Capture the cell that displays the provided text and extract its [X, Y] central coordinate. 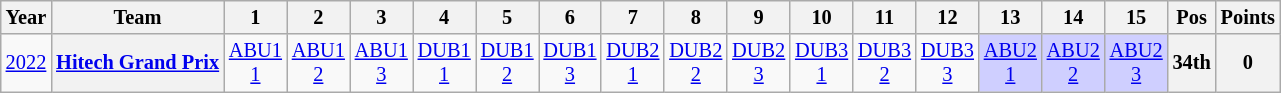
DUB21 [632, 63]
6 [570, 17]
2 [318, 17]
10 [822, 17]
1 [256, 17]
8 [696, 17]
DUB22 [696, 63]
3 [382, 17]
Points [1248, 17]
ABU21 [1010, 63]
DUB33 [948, 63]
DUB12 [508, 63]
Hitech Grand Prix [138, 63]
5 [508, 17]
ABU22 [1074, 63]
12 [948, 17]
2022 [26, 63]
Team [138, 17]
11 [884, 17]
ABU23 [1136, 63]
13 [1010, 17]
34th [1192, 63]
9 [758, 17]
DUB32 [884, 63]
DUB31 [822, 63]
Year [26, 17]
4 [444, 17]
Pos [1192, 17]
DUB23 [758, 63]
14 [1074, 17]
ABU12 [318, 63]
DUB11 [444, 63]
15 [1136, 17]
DUB13 [570, 63]
7 [632, 17]
0 [1248, 63]
ABU11 [256, 63]
ABU13 [382, 63]
